Return the (x, y) coordinate for the center point of the cell that contains the specified text.  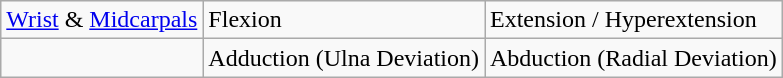
Wrist & Midcarpals (102, 20)
Flexion (344, 20)
Adduction (Ulna Deviation) (344, 58)
Abduction (Radial Deviation) (633, 58)
Extension / Hyperextension (633, 20)
